Find where the given text appears and provide that cell's center as [x, y] coordinate. 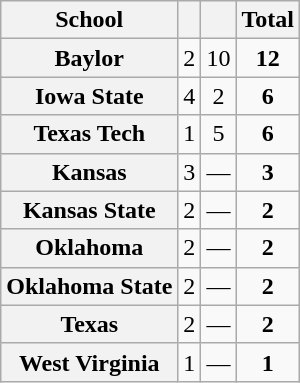
12 [268, 58]
4 [190, 96]
Texas Tech [90, 134]
Kansas State [90, 210]
Iowa State [90, 96]
Texas [90, 324]
Oklahoma [90, 248]
5 [218, 134]
10 [218, 58]
Kansas [90, 172]
Baylor [90, 58]
Total [268, 20]
West Virginia [90, 362]
Oklahoma State [90, 286]
School [90, 20]
